Return [x, y] of the center of cell containing provided text 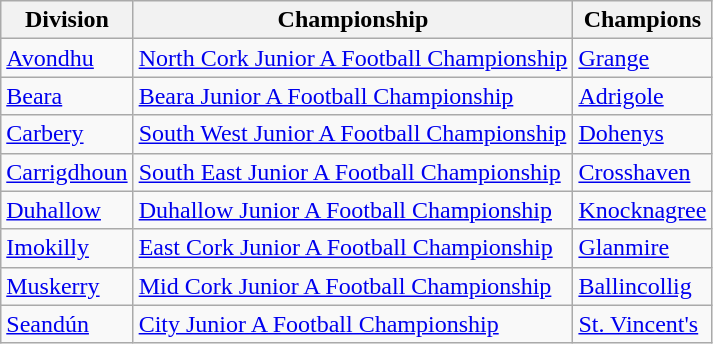
Grange [642, 58]
Avondhu [67, 58]
Seandún [67, 324]
South West Junior A Football Championship [353, 134]
Knocknagree [642, 210]
Crosshaven [642, 172]
Duhallow Junior A Football Championship [353, 210]
Adrigole [642, 96]
City Junior A Football Championship [353, 324]
Glanmire [642, 248]
East Cork Junior A Football Championship [353, 248]
North Cork Junior A Football Championship [353, 58]
Duhallow [67, 210]
Carrigdhoun [67, 172]
Muskerry [67, 286]
Ballincollig [642, 286]
St. Vincent's [642, 324]
Mid Cork Junior A Football Championship [353, 286]
Carbery [67, 134]
Beara Junior A Football Championship [353, 96]
Beara [67, 96]
Champions [642, 20]
Imokilly [67, 248]
Division [67, 20]
South East Junior A Football Championship [353, 172]
Dohenys [642, 134]
Championship [353, 20]
